Extract the (x, y) coordinate from the center of the cell holding the provided text.  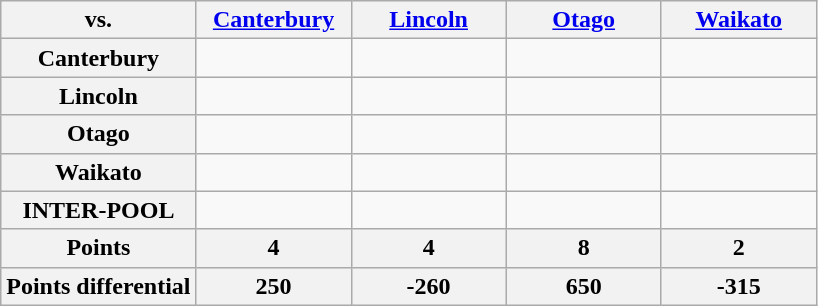
250 (274, 286)
Points differential (98, 286)
8 (584, 248)
650 (584, 286)
INTER-POOL (98, 210)
-260 (428, 286)
2 (738, 248)
Points (98, 248)
-315 (738, 286)
vs. (98, 20)
